Scan for the cell matching the given text and deliver its [X, Y] coordinate at center. 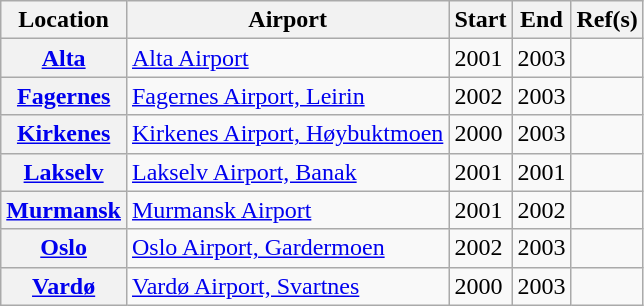
End [542, 20]
Fagernes Airport, Leirin [287, 96]
Alta Airport [287, 58]
Vardø [64, 286]
Airport [287, 20]
Ref(s) [607, 20]
Lakselv [64, 172]
Lakselv Airport, Banak [287, 172]
Oslo Airport, Gardermoen [287, 248]
Murmansk [64, 210]
Fagernes [64, 96]
Alta [64, 58]
Oslo [64, 248]
Start [480, 20]
Vardø Airport, Svartnes [287, 286]
Murmansk Airport [287, 210]
Kirkenes [64, 134]
Kirkenes Airport, Høybuktmoen [287, 134]
Location [64, 20]
